Find where the given text appears and provide that cell's center as [X, Y] coordinate. 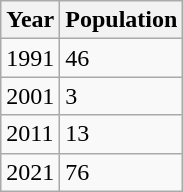
1991 [30, 58]
2011 [30, 134]
2001 [30, 96]
76 [122, 172]
2021 [30, 172]
13 [122, 134]
3 [122, 96]
Year [30, 20]
Population [122, 20]
46 [122, 58]
